Capture the cell that displays the provided text and extract its [X, Y] central coordinate. 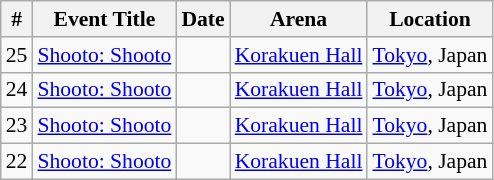
22 [17, 162]
23 [17, 126]
Location [430, 19]
24 [17, 90]
# [17, 19]
Event Title [104, 19]
25 [17, 55]
Date [202, 19]
Arena [299, 19]
